Return the (x, y) coordinate for the center point of the cell that contains the specified text.  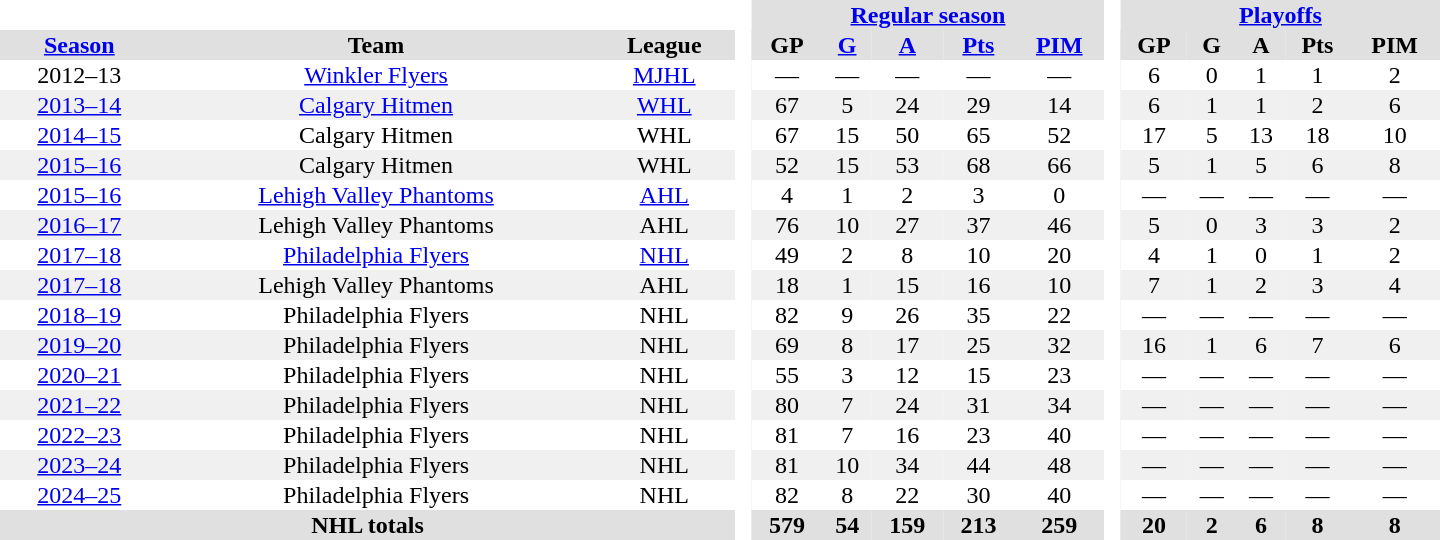
Regular season (928, 15)
48 (1060, 465)
29 (978, 105)
27 (908, 225)
80 (786, 405)
Winkler Flyers (376, 75)
12 (908, 375)
46 (1060, 225)
2019–20 (80, 345)
2023–24 (80, 465)
54 (848, 525)
2014–15 (80, 135)
53 (908, 165)
2018–19 (80, 315)
Playoffs (1280, 15)
2022–23 (80, 435)
2016–17 (80, 225)
44 (978, 465)
13 (1260, 135)
32 (1060, 345)
NHL totals (368, 525)
25 (978, 345)
259 (1060, 525)
76 (786, 225)
65 (978, 135)
26 (908, 315)
2020–21 (80, 375)
2013–14 (80, 105)
50 (908, 135)
66 (1060, 165)
2012–13 (80, 75)
49 (786, 255)
213 (978, 525)
37 (978, 225)
Team (376, 45)
2024–25 (80, 495)
League (664, 45)
579 (786, 525)
68 (978, 165)
69 (786, 345)
Season (80, 45)
30 (978, 495)
55 (786, 375)
35 (978, 315)
31 (978, 405)
9 (848, 315)
159 (908, 525)
2021–22 (80, 405)
MJHL (664, 75)
14 (1060, 105)
